Identify which cell holds the provided text, then report its [x, y] central coordinate. 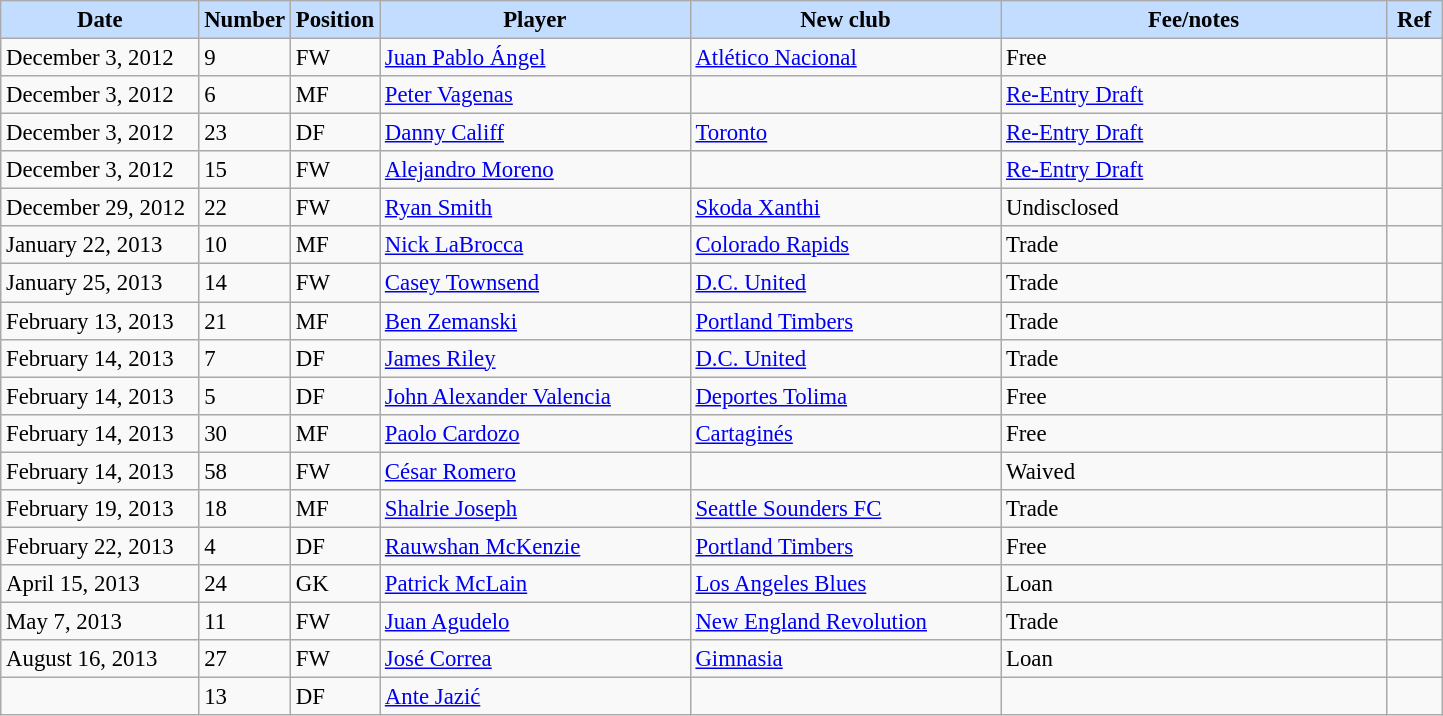
18 [245, 509]
Colorado Rapids [846, 245]
58 [245, 471]
21 [245, 321]
February 19, 2013 [100, 509]
Los Angeles Blues [846, 584]
Ben Zemanski [536, 321]
August 16, 2013 [100, 659]
Fee/notes [1194, 20]
Patrick McLain [536, 584]
Player [536, 20]
Paolo Cardozo [536, 433]
15 [245, 170]
22 [245, 208]
GK [334, 584]
John Alexander Valencia [536, 396]
Undisclosed [1194, 208]
Position [334, 20]
Ante Jazić [536, 697]
Seattle Sounders FC [846, 509]
January 25, 2013 [100, 283]
9 [245, 58]
April 15, 2013 [100, 584]
Danny Califf [536, 133]
New England Revolution [846, 621]
José Correa [536, 659]
Cartaginés [846, 433]
Number [245, 20]
11 [245, 621]
Shalrie Joseph [536, 509]
Date [100, 20]
4 [245, 546]
Deportes Tolima [846, 396]
30 [245, 433]
6 [245, 95]
Gimnasia [846, 659]
10 [245, 245]
Rauwshan McKenzie [536, 546]
23 [245, 133]
Ref [1414, 20]
Toronto [846, 133]
December 29, 2012 [100, 208]
5 [245, 396]
13 [245, 697]
27 [245, 659]
February 22, 2013 [100, 546]
Casey Townsend [536, 283]
January 22, 2013 [100, 245]
Nick LaBrocca [536, 245]
Skoda Xanthi [846, 208]
February 13, 2013 [100, 321]
Juan Agudelo [536, 621]
May 7, 2013 [100, 621]
César Romero [536, 471]
New club [846, 20]
Juan Pablo Ángel [536, 58]
14 [245, 283]
Atlético Nacional [846, 58]
Peter Vagenas [536, 95]
Waived [1194, 471]
7 [245, 358]
James Riley [536, 358]
Alejandro Moreno [536, 170]
Ryan Smith [536, 208]
24 [245, 584]
